Return the (x, y) coordinate for the center point of the cell that contains the specified text.  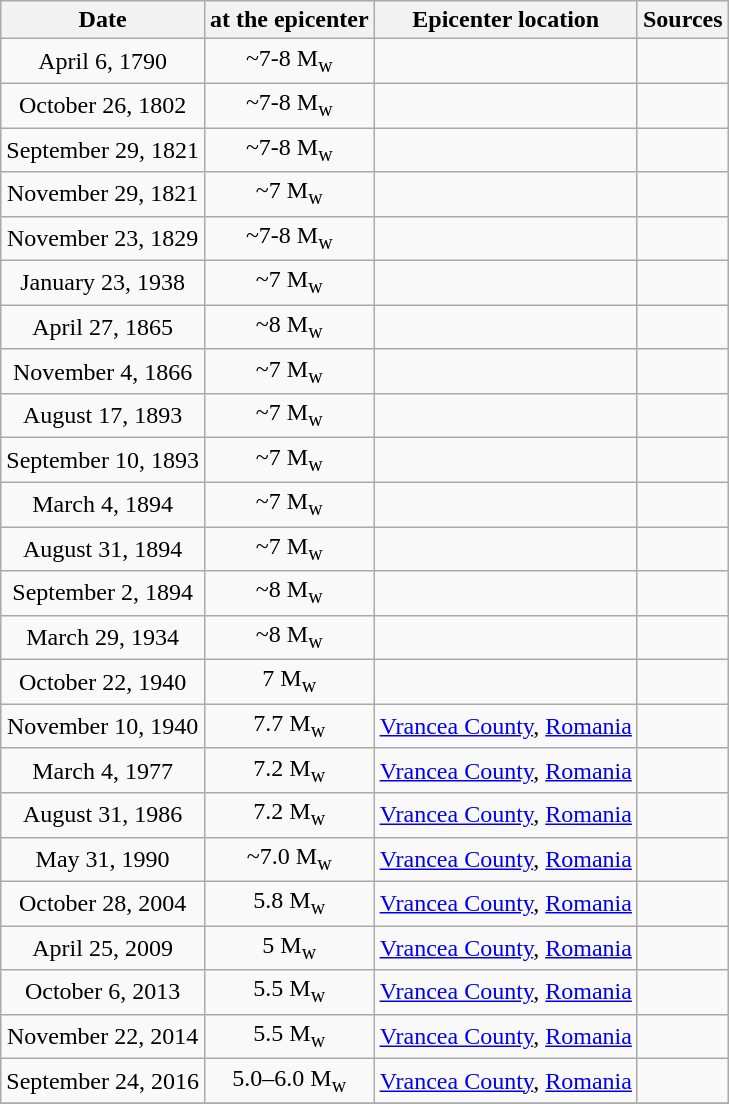
May 31, 1990 (103, 859)
March 4, 1977 (103, 770)
September 29, 1821 (103, 150)
January 23, 1938 (103, 283)
November 4, 1866 (103, 371)
October 22, 1940 (103, 682)
November 10, 1940 (103, 726)
Date (103, 20)
7 Mw (289, 682)
November 22, 2014 (103, 1036)
Epicenter location (506, 20)
October 6, 2013 (103, 992)
August 31, 1986 (103, 815)
August 17, 1893 (103, 416)
7.7 Mw (289, 726)
September 2, 1894 (103, 593)
September 10, 1893 (103, 460)
November 23, 1829 (103, 238)
5.0–6.0 Mw (289, 1081)
April 25, 2009 (103, 948)
at the epicenter (289, 20)
~7.0 Mw (289, 859)
April 6, 1790 (103, 61)
August 31, 1894 (103, 549)
October 26, 1802 (103, 105)
5.8 Mw (289, 903)
5 Mw (289, 948)
March 29, 1934 (103, 637)
Sources (682, 20)
November 29, 1821 (103, 194)
April 27, 1865 (103, 327)
September 24, 2016 (103, 1081)
October 28, 2004 (103, 903)
March 4, 1894 (103, 504)
